Provide the (X, Y) coordinate of the cell's center where the given text is located.  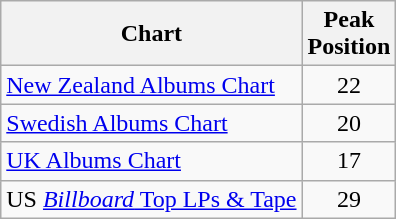
29 (349, 199)
PeakPosition (349, 34)
20 (349, 123)
22 (349, 85)
Chart (152, 34)
New Zealand Albums Chart (152, 85)
17 (349, 161)
UK Albums Chart (152, 161)
US Billboard Top LPs & Tape (152, 199)
Swedish Albums Chart (152, 123)
